Capture the cell that displays the provided text and extract its [X, Y] central coordinate. 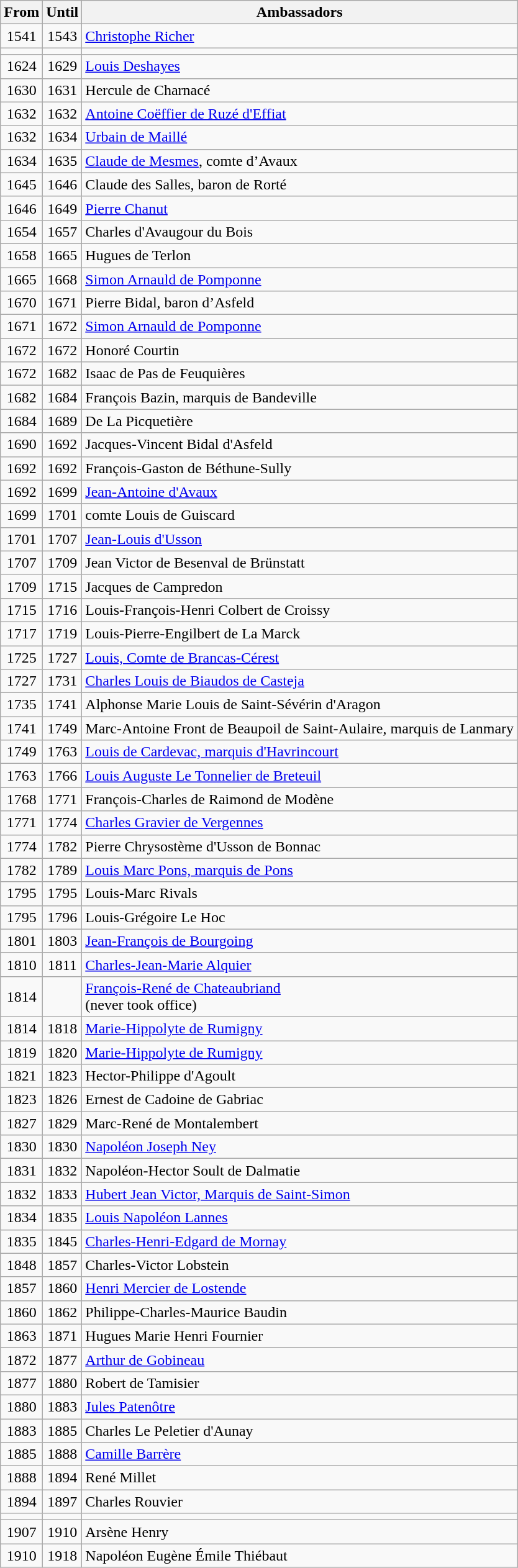
1810 [22, 964]
Louis Marc Pons, marquis de Pons [299, 870]
1811 [62, 964]
1845 [62, 1241]
Hubert Jean Victor, Marquis de Saint-Simon [299, 1194]
Antoine Coëffier de Ruzé d'Effiat [299, 114]
1820 [62, 1053]
1789 [62, 870]
1543 [62, 36]
comte Louis de Guiscard [299, 515]
Louis-François-Henri Colbert de Croissy [299, 610]
1833 [62, 1194]
1863 [22, 1336]
François-René de Chateaubriand(never took office) [299, 996]
Hugues de Terlon [299, 255]
Jules Patenôtre [299, 1407]
Ernest de Cadoine de Gabriac [299, 1100]
1657 [62, 232]
François-Gaston de Béthune-Sully [299, 468]
1826 [62, 1100]
Isaac de Pas de Feuquières [299, 374]
Hugues Marie Henri Fournier [299, 1336]
1654 [22, 232]
Arthur de Gobineau [299, 1359]
Napoléon-Hector Soult de Dalmatie [299, 1171]
1831 [22, 1171]
1768 [22, 799]
From [22, 12]
1829 [62, 1123]
Camille Barrère [299, 1454]
Alphonse Marie Louis de Saint-Sévérin d'Aragon [299, 705]
Louis-Pierre-Engilbert de La Marck [299, 633]
Louis Napoléon Lannes [299, 1218]
Hector-Philippe d'Agoult [299, 1076]
1819 [22, 1053]
Claude des Salles, baron de Rorté [299, 184]
Honoré Courtin [299, 350]
Claude de Mesmes, comte d’Avaux [299, 161]
Louis de Cardevac, marquis d'Havrincourt [299, 752]
Louis-Marc Rivals [299, 894]
Charles Louis de Biaudos de Casteja [299, 681]
1796 [62, 917]
Louis-Grégoire Le Hoc [299, 917]
1803 [62, 941]
1690 [22, 445]
De La Picquetière [299, 421]
Pierre Chanut [299, 208]
1731 [62, 681]
Napoléon Eugène Émile Thiébaut [299, 1556]
Henri Mercier de Lostende [299, 1289]
Charles-Henri-Edgard de Mornay [299, 1241]
Jacques-Vincent Bidal d'Asfeld [299, 445]
Charles-Victor Lobstein [299, 1265]
1801 [22, 941]
1871 [62, 1336]
Napoléon Joseph Ney [299, 1147]
Christophe Richer [299, 36]
Hercule de Charnacé [299, 90]
1918 [62, 1556]
Louis Deshayes [299, 66]
1818 [62, 1028]
1872 [22, 1359]
1725 [22, 658]
Marc-René de Montalembert [299, 1123]
1897 [62, 1502]
1735 [22, 705]
1635 [62, 161]
Urbain de Maillé [299, 137]
1670 [22, 303]
François Bazin, marquis de Bandeville [299, 397]
1717 [22, 633]
Jean-François de Bourgoing [299, 941]
Jean Victor de Besenval de Brünstatt [299, 563]
Ambassadors [299, 12]
1645 [22, 184]
René Millet [299, 1478]
Philippe-Charles-Maurice Baudin [299, 1312]
Charles Le Peletier d'Aunay [299, 1430]
Marc-Antoine Front de Beaupoil de Saint-Aulaire, marquis de Lanmary [299, 728]
1848 [22, 1265]
Arsène Henry [299, 1532]
Pierre Bidal, baron d’Asfeld [299, 303]
1834 [22, 1218]
Charles Rouvier [299, 1502]
1631 [62, 90]
François-Charles de Raimond de Modène [299, 799]
1668 [62, 279]
Charles d'Avaugour du Bois [299, 232]
1541 [22, 36]
1629 [62, 66]
1658 [22, 255]
1821 [22, 1076]
Jacques de Campredon [299, 586]
1624 [22, 66]
Louis Auguste Le Tonnelier de Breteuil [299, 776]
1689 [62, 421]
Pierre Chrysostème d'Usson de Bonnac [299, 846]
Until [62, 12]
1862 [62, 1312]
1630 [22, 90]
1766 [62, 776]
Charles Gravier de Vergennes [299, 823]
Louis, Comte de Brancas-Cérest [299, 658]
1719 [62, 633]
Robert de Tamisier [299, 1383]
1716 [62, 610]
1649 [62, 208]
Jean-Louis d'Usson [299, 539]
1827 [22, 1123]
Jean-Antoine d'Avaux [299, 492]
1907 [22, 1532]
Charles-Jean-Marie Alquier [299, 964]
